Capture the cell that displays the provided text and extract its [X, Y] central coordinate. 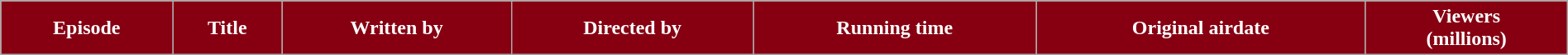
Viewers(millions) [1466, 28]
Running time [895, 28]
Title [227, 28]
Directed by [632, 28]
Written by [397, 28]
Episode [87, 28]
Original airdate [1201, 28]
